Provide the (X, Y) coordinate of the cell's center where the given text is located.  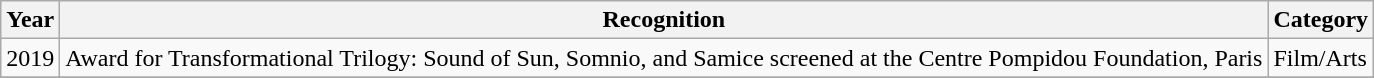
Recognition (664, 20)
2019 (30, 58)
Year (30, 20)
Award for Transformational Trilogy: Sound of Sun, Somnio, and Samice screened at the Centre Pompidou Foundation, Paris (664, 58)
Category (1321, 20)
Film/Arts (1321, 58)
